For the text-containing cell, return its midpoint in (X, Y) coordinate format. 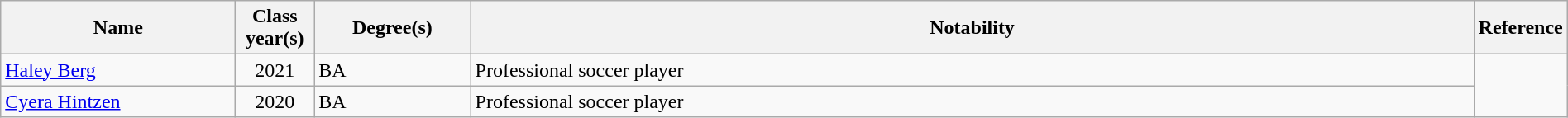
2021 (275, 70)
Haley Berg (118, 70)
Name (118, 28)
Reference (1520, 28)
Class year(s) (275, 28)
Cyera Hintzen (118, 101)
Notability (973, 28)
Degree(s) (392, 28)
2020 (275, 101)
